Scan for the cell matching the given text and deliver its (X, Y) coordinate at center. 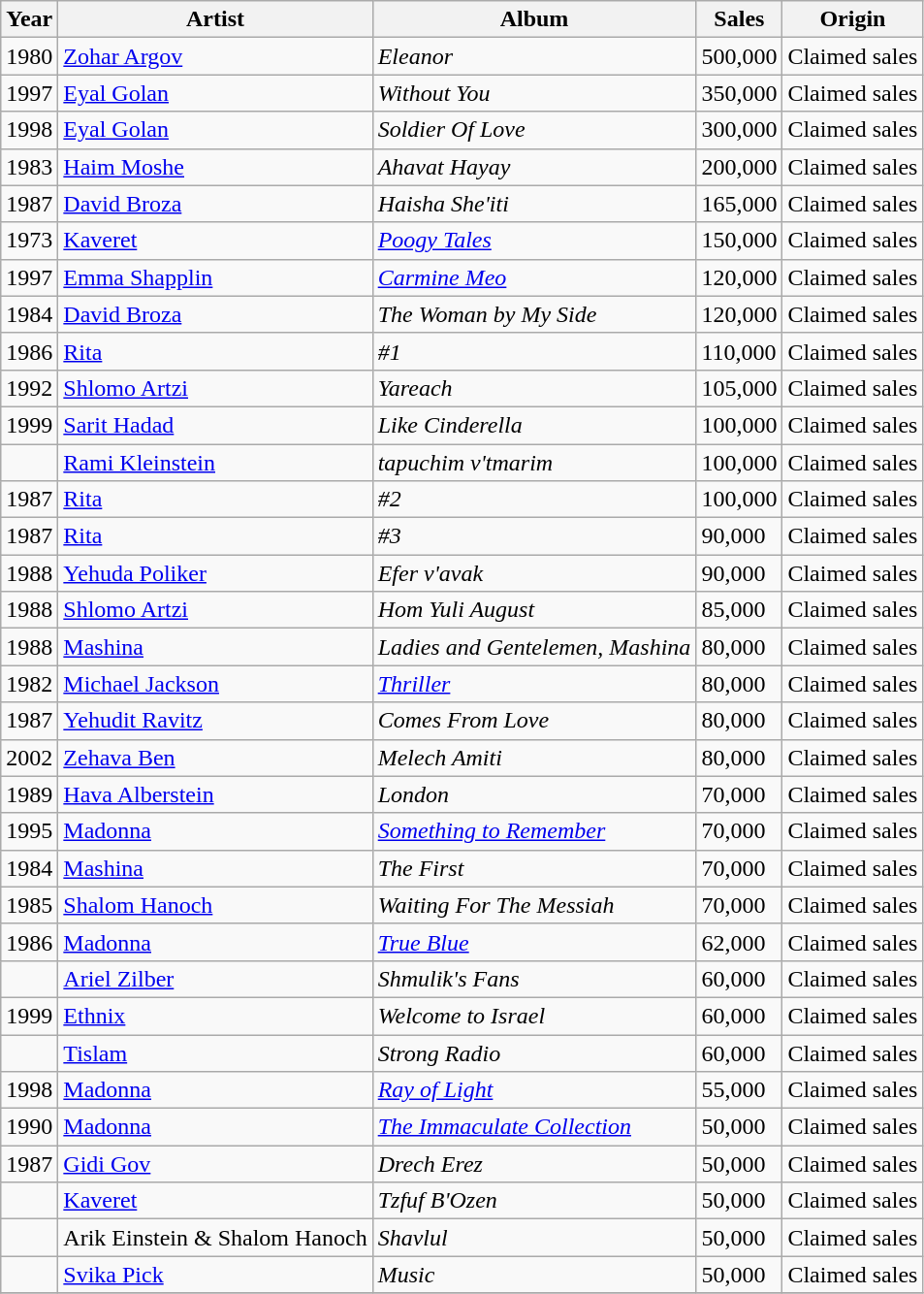
Efer v'avak (534, 573)
Waiting For The Messiah (534, 905)
Sales (739, 19)
Drech Erez (534, 1164)
85,000 (739, 610)
Ray of Light (534, 1090)
The Woman by My Side (534, 314)
150,000 (739, 241)
Emma Shapplin (215, 277)
1982 (29, 684)
1990 (29, 1127)
Year (29, 19)
Ladies and Gentelemen, Mashina (534, 647)
Yehuda Poliker (215, 573)
300,000 (739, 130)
1989 (29, 794)
Album (534, 19)
1992 (29, 388)
Zohar Argov (215, 56)
200,000 (739, 167)
Sarit Hadad (215, 425)
Tislam (215, 1052)
Poogy Tales (534, 241)
Carmine Meo (534, 277)
350,000 (739, 93)
1973 (29, 241)
The First (534, 868)
Soldier Of Love (534, 130)
Hom Yuli August (534, 610)
110,000 (739, 351)
Yareach (534, 388)
Yehudit Ravitz (215, 721)
Gidi Gov (215, 1164)
2002 (29, 758)
Ahavat Hayay (534, 167)
Artist (215, 19)
Melech Amiti (534, 758)
Hava Alberstein (215, 794)
1985 (29, 905)
165,000 (739, 204)
Haim Moshe (215, 167)
#2 (534, 500)
Something to Remember (534, 831)
500,000 (739, 56)
1980 (29, 56)
Music (534, 1275)
Welcome to Israel (534, 1016)
Svika Pick (215, 1275)
Comes From Love (534, 721)
Haisha She'iti (534, 204)
Shavlul (534, 1238)
Zehava Ben (215, 758)
tapuchim v'tmarim (534, 463)
Like Cinderella (534, 425)
Michael Jackson (215, 684)
Shmulik's Fans (534, 979)
Strong Radio (534, 1052)
Without You (534, 93)
Origin (853, 19)
Shalom Hanoch (215, 905)
Tzfuf B'Ozen (534, 1201)
Eleanor (534, 56)
#1 (534, 351)
105,000 (739, 388)
The Immaculate Collection (534, 1127)
London (534, 794)
Ariel Zilber (215, 979)
Ethnix (215, 1016)
Arik Einstein & Shalom Hanoch (215, 1238)
62,000 (739, 942)
1983 (29, 167)
True Blue (534, 942)
55,000 (739, 1090)
#3 (534, 536)
Rami Kleinstein (215, 463)
Thriller (534, 684)
1995 (29, 831)
